Return the (x, y) coordinate for the center point of the cell that contains the specified text.  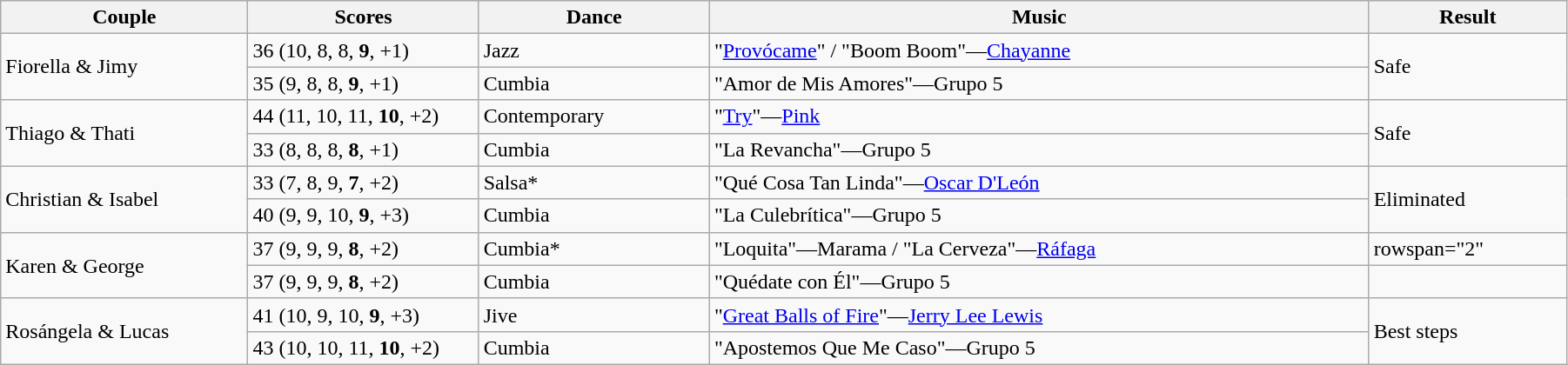
33 (7, 8, 9, 7, +2) (364, 182)
36 (10, 8, 8, 9, +1) (364, 50)
"Qué Cosa Tan Linda"—Oscar D'León (1039, 182)
Best steps (1467, 331)
43 (10, 10, 11, 10, +2) (364, 348)
Dance (593, 17)
40 (9, 9, 10, 9, +3) (364, 216)
Scores (364, 17)
"Apostemos Que Me Caso"—Grupo 5 (1039, 348)
Jazz (593, 50)
Salsa* (593, 182)
rowspan="2" (1467, 249)
33 (8, 8, 8, 8, +1) (364, 149)
"Quédate con Él"—Grupo 5 (1039, 282)
Fiorella & Jimy (124, 67)
"Loquita"—Marama / "La Cerveza"—Ráfaga (1039, 249)
"Amor de Mis Amores"—Grupo 5 (1039, 83)
"Provócame" / "Boom Boom"—Chayanne (1039, 50)
Jive (593, 315)
Thiago & Thati (124, 133)
"Great Balls of Fire"—Jerry Lee Lewis (1039, 315)
"La Culebrítica"—Grupo 5 (1039, 216)
Music (1039, 17)
"La Revancha"—Grupo 5 (1039, 149)
Contemporary (593, 116)
Karen & George (124, 265)
44 (11, 10, 11, 10, +2) (364, 116)
Cumbia* (593, 249)
"Try"—Pink (1039, 116)
Rosángela & Lucas (124, 331)
Christian & Isabel (124, 199)
Result (1467, 17)
41 (10, 9, 10, 9, +3) (364, 315)
Eliminated (1467, 199)
35 (9, 8, 8, 9, +1) (364, 83)
Couple (124, 17)
